Output the (X, Y) coordinate of the center of the cell containing the given text.  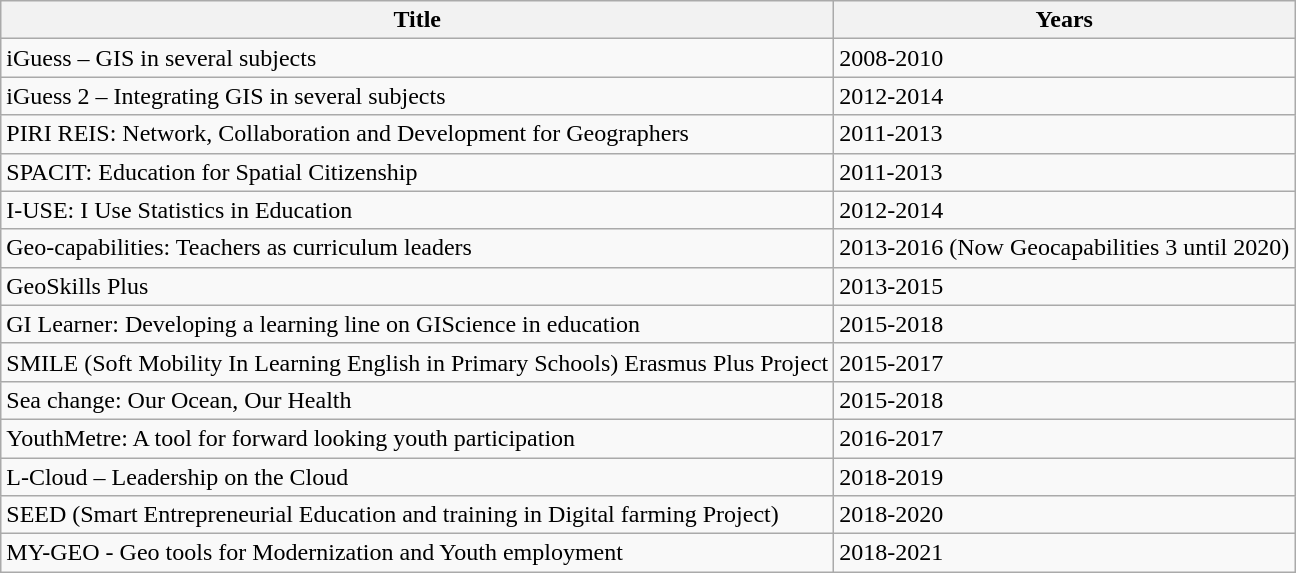
iGuess 2 – Integrating GIS in several subjects (418, 96)
YouthMetre: A tool for forward looking youth participation (418, 438)
2018-2021 (1064, 553)
Title (418, 20)
2018-2020 (1064, 515)
2016-2017 (1064, 438)
I-USE: I Use Statistics in Education (418, 210)
2008-2010 (1064, 58)
2015-2017 (1064, 362)
SEED (Smart Entrepreneurial Education and training in Digital farming Project) (418, 515)
Years (1064, 20)
L-Cloud – Leadership on the Cloud (418, 477)
Geo-capabilities: Teachers as curriculum leaders (418, 248)
2013-2016 (Now Geocapabilities 3 until 2020) (1064, 248)
PIRI REIS: Network, Collaboration and Development for Geographers (418, 134)
MY-GEO - Geo tools for Modernization and Youth employment (418, 553)
iGuess – GIS in several subjects (418, 58)
2018-2019 (1064, 477)
Sea change: Our Ocean, Our Health (418, 400)
2013-2015 (1064, 286)
SMILE (Soft Mobility In Learning English in Primary Schools) Erasmus Plus Project (418, 362)
SPACIT: Education for Spatial Citizenship (418, 172)
GeoSkills Plus (418, 286)
GI Learner: Developing a learning line on GIScience in education (418, 324)
